Pinpoint the cell where the given text exists, returning its [X, Y] midpoint coordinate. 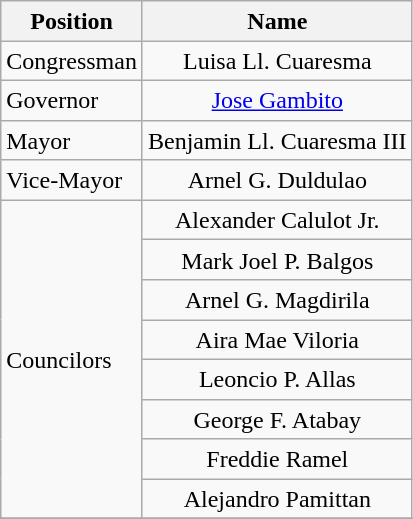
Alejandro Pamittan [277, 499]
Mark Joel P. Balgos [277, 260]
Congressman [72, 61]
Councilors [72, 360]
Name [277, 21]
George F. Atabay [277, 419]
Benjamin Ll. Cuaresma III [277, 140]
Arnel G. Duldulao [277, 180]
Freddie Ramel [277, 459]
Vice-Mayor [72, 180]
Leoncio P. Allas [277, 379]
Alexander Calulot Jr. [277, 220]
Jose Gambito [277, 100]
Mayor [72, 140]
Arnel G. Magdirila [277, 300]
Luisa Ll. Cuaresma [277, 61]
Governor [72, 100]
Position [72, 21]
Aira Mae Viloria [277, 340]
